Detect which cell encompasses the target text, then output its [x, y] center coordinate. 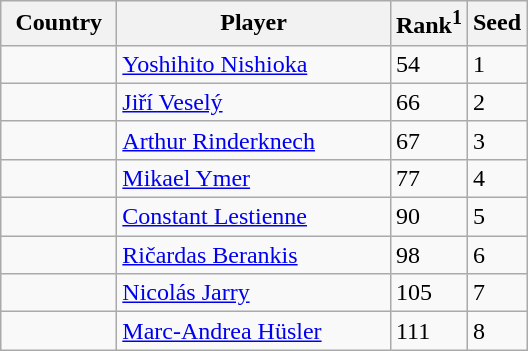
111 [428, 331]
66 [428, 102]
98 [428, 255]
1 [496, 64]
67 [428, 140]
Country [59, 24]
6 [496, 255]
8 [496, 331]
2 [496, 102]
Mikael Ymer [254, 178]
3 [496, 140]
77 [428, 178]
5 [496, 217]
4 [496, 178]
Player [254, 24]
7 [496, 293]
Ričardas Berankis [254, 255]
Jiří Veselý [254, 102]
90 [428, 217]
Constant Lestienne [254, 217]
Nicolás Jarry [254, 293]
54 [428, 64]
Yoshihito Nishioka [254, 64]
Seed [496, 24]
105 [428, 293]
Arthur Rinderknech [254, 140]
Marc-Andrea Hüsler [254, 331]
Rank1 [428, 24]
